For the text-containing cell, return its midpoint in (x, y) coordinate format. 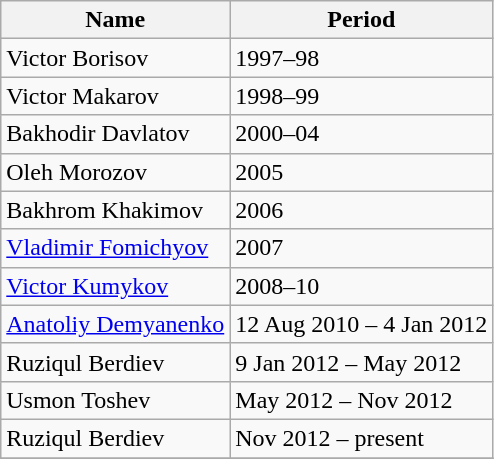
Period (362, 20)
Anatoliy Demyanenko (116, 324)
Victor Makarov (116, 96)
Oleh Morozov (116, 172)
2005 (362, 172)
2008–10 (362, 286)
Vladimir Fomichyov (116, 248)
Nov 2012 – present (362, 438)
2000–04 (362, 134)
1997–98 (362, 58)
1998–99 (362, 96)
Usmon Toshev (116, 400)
Bakhodir Davlatov (116, 134)
Name (116, 20)
2007 (362, 248)
Victor Borisov (116, 58)
9 Jan 2012 – May 2012 (362, 362)
Victor Kumykov (116, 286)
May 2012 – Nov 2012 (362, 400)
12 Aug 2010 – 4 Jan 2012 (362, 324)
Bakhrom Khakimov (116, 210)
2006 (362, 210)
